Identify which cell holds the provided text, then report its [x, y] central coordinate. 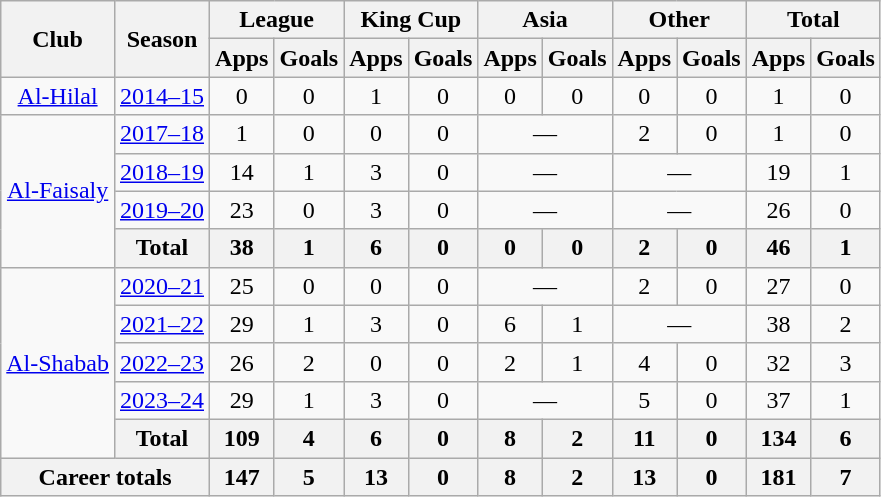
Club [58, 39]
Season [162, 39]
Career totals [106, 477]
7 [846, 477]
Al-Hilal [58, 96]
Al-Faisaly [58, 191]
134 [778, 438]
2019–20 [162, 210]
2018–19 [162, 172]
2020–21 [162, 286]
2014–15 [162, 96]
19 [778, 172]
37 [778, 400]
23 [242, 210]
11 [644, 438]
Other [679, 20]
14 [242, 172]
2021–22 [162, 324]
Asia [545, 20]
46 [778, 248]
27 [778, 286]
2017–18 [162, 134]
25 [242, 286]
King Cup [411, 20]
2023–24 [162, 400]
147 [242, 477]
League [277, 20]
109 [242, 438]
32 [778, 362]
181 [778, 477]
2022–23 [162, 362]
Al-Shabab [58, 362]
